Return the [X, Y] coordinate for the center point of the cell that contains the specified text.  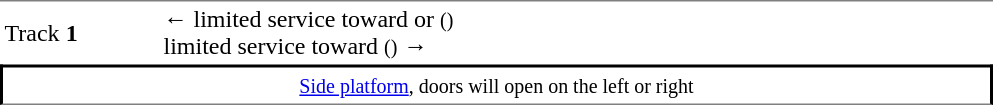
Side platform, doors will open on the left or right [496, 84]
Track 1 [80, 32]
← limited service toward or () limited service toward () → [576, 32]
